From the cell containing the given text, extract its center point as [x, y] coordinate. 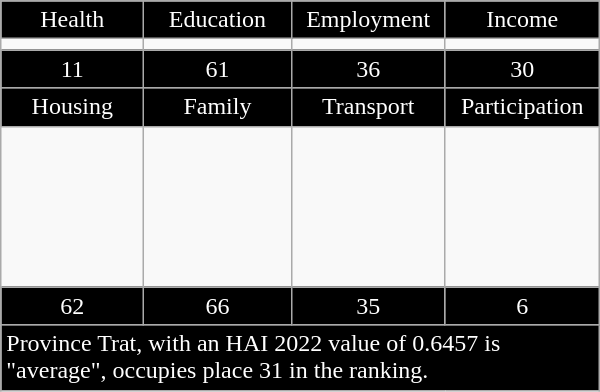
62 [72, 306]
Income [522, 20]
Health [72, 20]
Family [218, 107]
35 [368, 306]
Housing [72, 107]
Province Trat, with an HAI 2022 value of 0.6457 is "average", occupies place 31 in the ranking. [300, 358]
36 [368, 69]
Participation [522, 107]
Employment [368, 20]
Transport [368, 107]
Education [218, 20]
6 [522, 306]
30 [522, 69]
61 [218, 69]
11 [72, 69]
66 [218, 306]
